Capture the cell that displays the provided text and extract its [x, y] central coordinate. 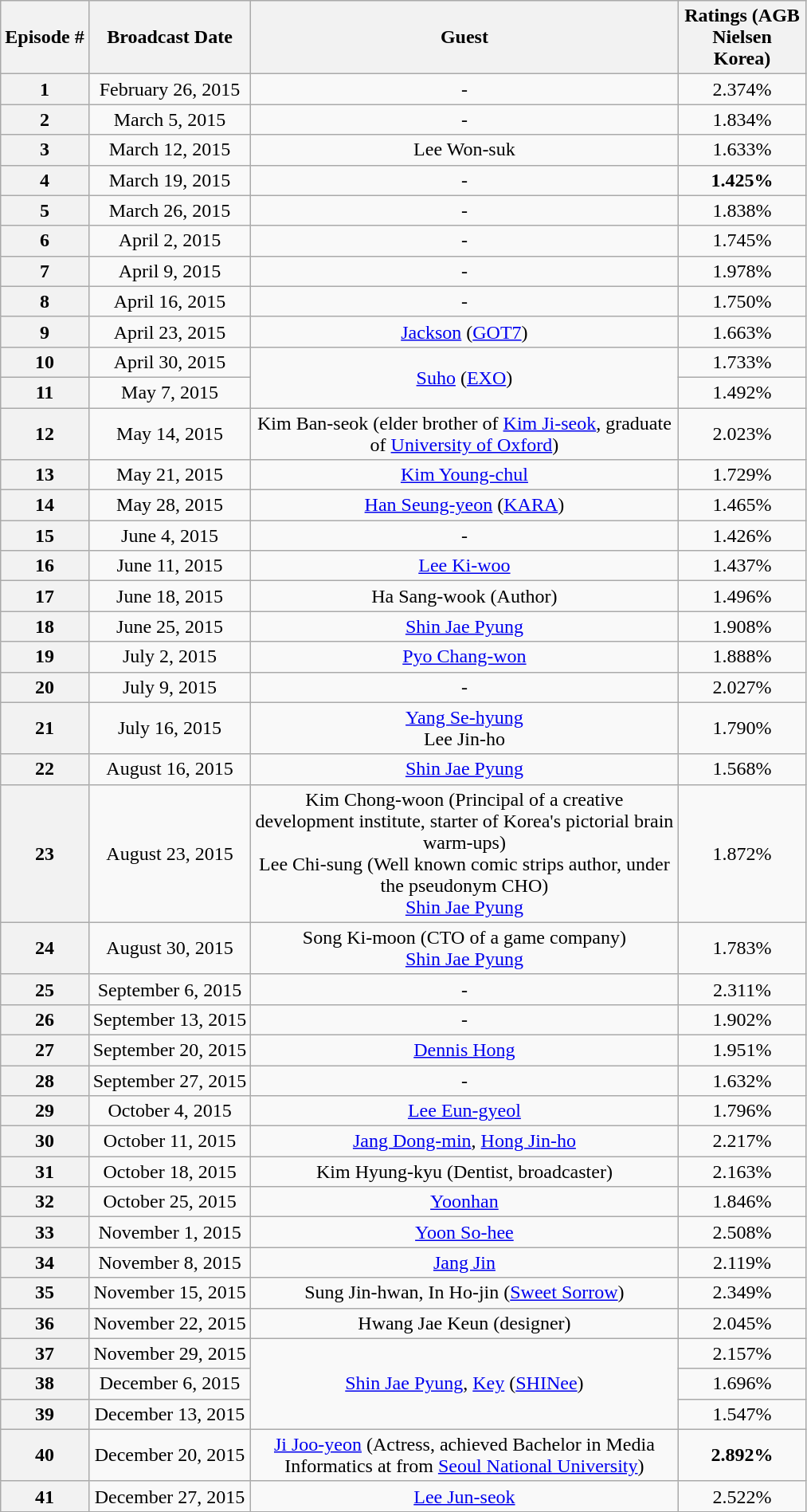
12 [45, 434]
2.027% [742, 687]
36 [45, 1323]
Shin Jae Pyung, Key (SHINee) [464, 1384]
1.834% [742, 120]
41 [45, 1496]
April 16, 2015 [170, 301]
1.872% [742, 853]
November 22, 2015 [170, 1323]
July 2, 2015 [170, 657]
Kim Ban-seok (elder brother of Kim Ji-seok, graduate of University of Oxford) [464, 434]
1.888% [742, 657]
February 26, 2015 [170, 89]
September 13, 2015 [170, 1019]
September 20, 2015 [170, 1050]
1.745% [742, 241]
2.045% [742, 1323]
September 6, 2015 [170, 989]
December 27, 2015 [170, 1496]
19 [45, 657]
1.696% [742, 1384]
22 [45, 769]
1.492% [742, 392]
23 [45, 853]
1.902% [742, 1019]
38 [45, 1384]
1.733% [742, 362]
Kim Hyung-kyu (Dentist, broadcaster) [464, 1172]
2.522% [742, 1496]
Episode # [45, 37]
December 13, 2015 [170, 1414]
April 30, 2015 [170, 362]
March 19, 2015 [170, 180]
27 [45, 1050]
March 26, 2015 [170, 210]
1.426% [742, 536]
28 [45, 1080]
18 [45, 626]
24 [45, 948]
1.783% [742, 948]
1 [45, 89]
December 20, 2015 [170, 1455]
16 [45, 566]
Yang Se-hyungLee Jin-ho [464, 729]
Lee Jun-seok [464, 1496]
4 [45, 180]
9 [45, 332]
1.465% [742, 505]
1.568% [742, 769]
October 4, 2015 [170, 1111]
2.163% [742, 1172]
1.908% [742, 626]
25 [45, 989]
1.750% [742, 301]
Lee Ki-woo [464, 566]
September 27, 2015 [170, 1080]
1.846% [742, 1202]
April 9, 2015 [170, 271]
October 11, 2015 [170, 1141]
March 5, 2015 [170, 120]
April 23, 2015 [170, 332]
21 [45, 729]
30 [45, 1141]
1.632% [742, 1080]
Kim Young-chul [464, 475]
1.838% [742, 210]
Yoonhan [464, 1202]
November 29, 2015 [170, 1353]
July 9, 2015 [170, 687]
2.374% [742, 89]
15 [45, 536]
32 [45, 1202]
December 6, 2015 [170, 1384]
37 [45, 1353]
1.547% [742, 1414]
13 [45, 475]
Ratings (AGB Nielsen Korea) [742, 37]
Dennis Hong [464, 1050]
June 11, 2015 [170, 566]
Pyo Chang-won [464, 657]
3 [45, 150]
11 [45, 392]
Ji Joo-yeon (Actress, achieved Bachelor in Media Informatics at from Seoul National University) [464, 1455]
5 [45, 210]
33 [45, 1232]
10 [45, 362]
39 [45, 1414]
Broadcast Date [170, 37]
Lee Eun-gyeol [464, 1111]
Hwang Jae Keun (designer) [464, 1323]
2.311% [742, 989]
17 [45, 596]
Suho (EXO) [464, 377]
Song Ki-moon (CTO of a game company)Shin Jae Pyung [464, 948]
1.796% [742, 1111]
Jang Jin [464, 1263]
1.663% [742, 332]
July 16, 2015 [170, 729]
Jackson (GOT7) [464, 332]
May 7, 2015 [170, 392]
2 [45, 120]
October 18, 2015 [170, 1172]
1.425% [742, 180]
June 25, 2015 [170, 626]
1.437% [742, 566]
Ha Sang-wook (Author) [464, 596]
October 25, 2015 [170, 1202]
Sung Jin-hwan, In Ho-jin (Sweet Sorrow) [464, 1293]
May 14, 2015 [170, 434]
40 [45, 1455]
29 [45, 1111]
2.892% [742, 1455]
1.633% [742, 150]
6 [45, 241]
May 28, 2015 [170, 505]
1.790% [742, 729]
August 23, 2015 [170, 853]
34 [45, 1263]
May 21, 2015 [170, 475]
7 [45, 271]
31 [45, 1172]
Jang Dong-min, Hong Jin-ho [464, 1141]
1.496% [742, 596]
14 [45, 505]
2.157% [742, 1353]
26 [45, 1019]
March 12, 2015 [170, 150]
35 [45, 1293]
Han Seung-yeon (KARA) [464, 505]
April 2, 2015 [170, 241]
November 15, 2015 [170, 1293]
August 16, 2015 [170, 769]
1.951% [742, 1050]
1.729% [742, 475]
June 4, 2015 [170, 536]
2.119% [742, 1263]
Lee Won-suk [464, 150]
Guest [464, 37]
2.349% [742, 1293]
2.023% [742, 434]
2.508% [742, 1232]
2.217% [742, 1141]
June 18, 2015 [170, 596]
1.978% [742, 271]
Yoon So-hee [464, 1232]
8 [45, 301]
20 [45, 687]
November 1, 2015 [170, 1232]
November 8, 2015 [170, 1263]
August 30, 2015 [170, 948]
